Extract the (X, Y) coordinate from the center of the cell holding the provided text.  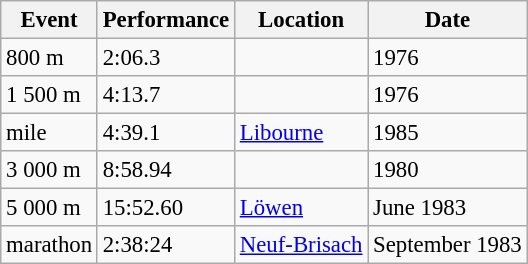
8:58.94 (166, 170)
1985 (448, 133)
Löwen (300, 208)
Date (448, 20)
800 m (50, 58)
September 1983 (448, 245)
Location (300, 20)
Neuf-Brisach (300, 245)
5 000 m (50, 208)
2:38:24 (166, 245)
marathon (50, 245)
1980 (448, 170)
15:52.60 (166, 208)
Event (50, 20)
4:39.1 (166, 133)
mile (50, 133)
2:06.3 (166, 58)
4:13.7 (166, 95)
1 500 m (50, 95)
3 000 m (50, 170)
Libourne (300, 133)
June 1983 (448, 208)
Performance (166, 20)
